For the text-containing cell, return its midpoint in (x, y) coordinate format. 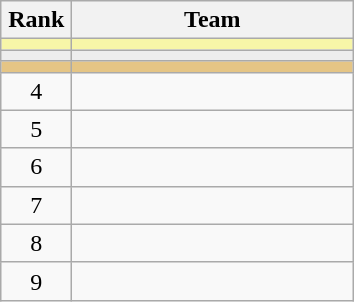
Rank (36, 20)
5 (36, 129)
4 (36, 91)
6 (36, 167)
8 (36, 243)
7 (36, 205)
Team (212, 20)
9 (36, 281)
